From the cell containing the given text, extract its center point as [x, y] coordinate. 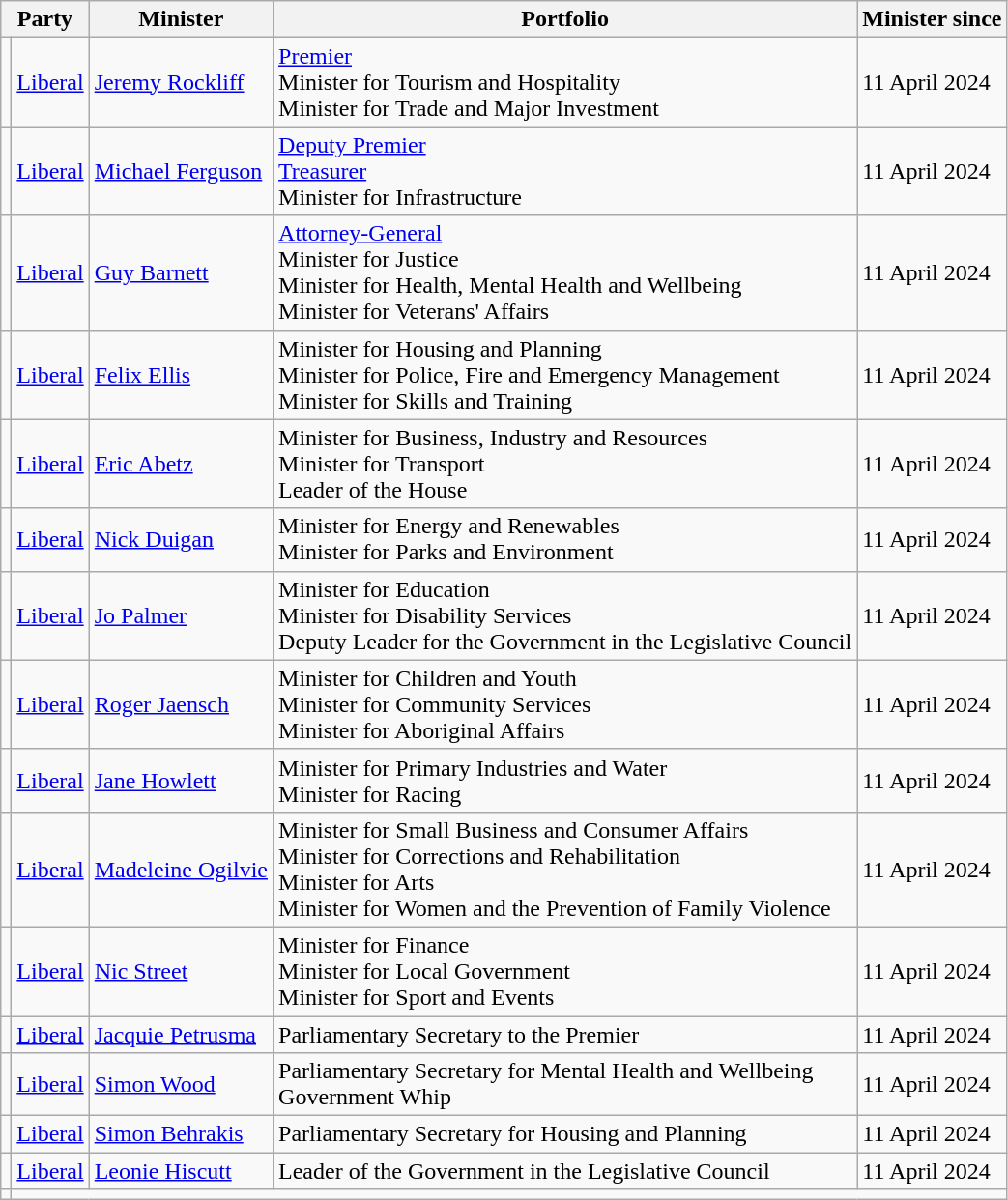
Felix Ellis [181, 375]
PremierMinister for Tourism and HospitalityMinister for Trade and Major Investment [565, 82]
Guy Barnett [181, 272]
Minister [181, 19]
Nick Duigan [181, 539]
Michael Ferguson [181, 171]
Minister for Energy and RenewablesMinister for Parks and Environment [565, 539]
Jeremy Rockliff [181, 82]
Minister for Primary Industries and WaterMinister for Racing [565, 781]
Jane Howlett [181, 781]
Nic Street [181, 971]
Minister for Children and YouthMinister for Community ServicesMinister for Aboriginal Affairs [565, 704]
Parliamentary Secretary for Mental Health and WellbeingGovernment Whip [565, 1084]
Minister for EducationMinister for Disability ServicesDeputy Leader for the Government in the Legislative Council [565, 615]
Roger Jaensch [181, 704]
Attorney-GeneralMinister for JusticeMinister for Health, Mental Health and WellbeingMinister for Veterans' Affairs [565, 272]
Jo Palmer [181, 615]
Minister for Housing and PlanningMinister for Police, Fire and Emergency ManagementMinister for Skills and Training [565, 375]
Deputy PremierTreasurerMinister for Infrastructure [565, 171]
Party [44, 19]
Leonie Hiscutt [181, 1171]
Eric Abetz [181, 464]
Minister since [932, 19]
Minister for FinanceMinister for Local GovernmentMinister for Sport and Events [565, 971]
Jacquie Petrusma [181, 1035]
Parliamentary Secretary for Housing and Planning [565, 1134]
Portfolio [565, 19]
Minister for Business, Industry and ResourcesMinister for TransportLeader of the House [565, 464]
Madeleine Ogilvie [181, 870]
Leader of the Government in the Legislative Council [565, 1171]
Parliamentary Secretary to the Premier [565, 1035]
Simon Wood [181, 1084]
Simon Behrakis [181, 1134]
